Locate the cell with the specified text and output its (x, y) center coordinate. 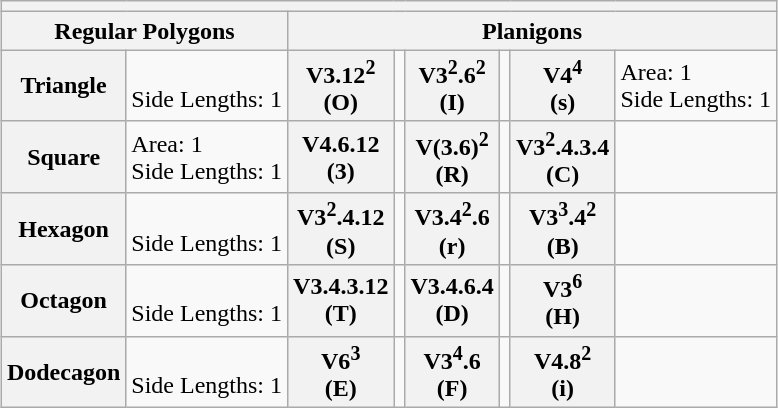
Hexagon (63, 229)
V4.82(i) (562, 372)
V44(s) (562, 86)
V3.122(O) (341, 86)
V32.4.3.4(C) (562, 157)
V3.4.3.12(T) (341, 301)
V34.6(F) (452, 372)
Dodecagon (63, 372)
V36(H) (562, 301)
Square (63, 157)
V3.42.6(r) (452, 229)
V(3.6)2(R) (452, 157)
Octagon (63, 301)
Planigons (532, 31)
Triangle (63, 86)
V3.4.6.4(D) (452, 301)
V4.6.12(3) (341, 157)
V63(E) (341, 372)
Regular Polygons (144, 31)
V33.42(B) (562, 229)
V32.62(I) (452, 86)
V32.4.12(S) (341, 229)
